Provide the (X, Y) coordinate of the cell's center where the given text is located.  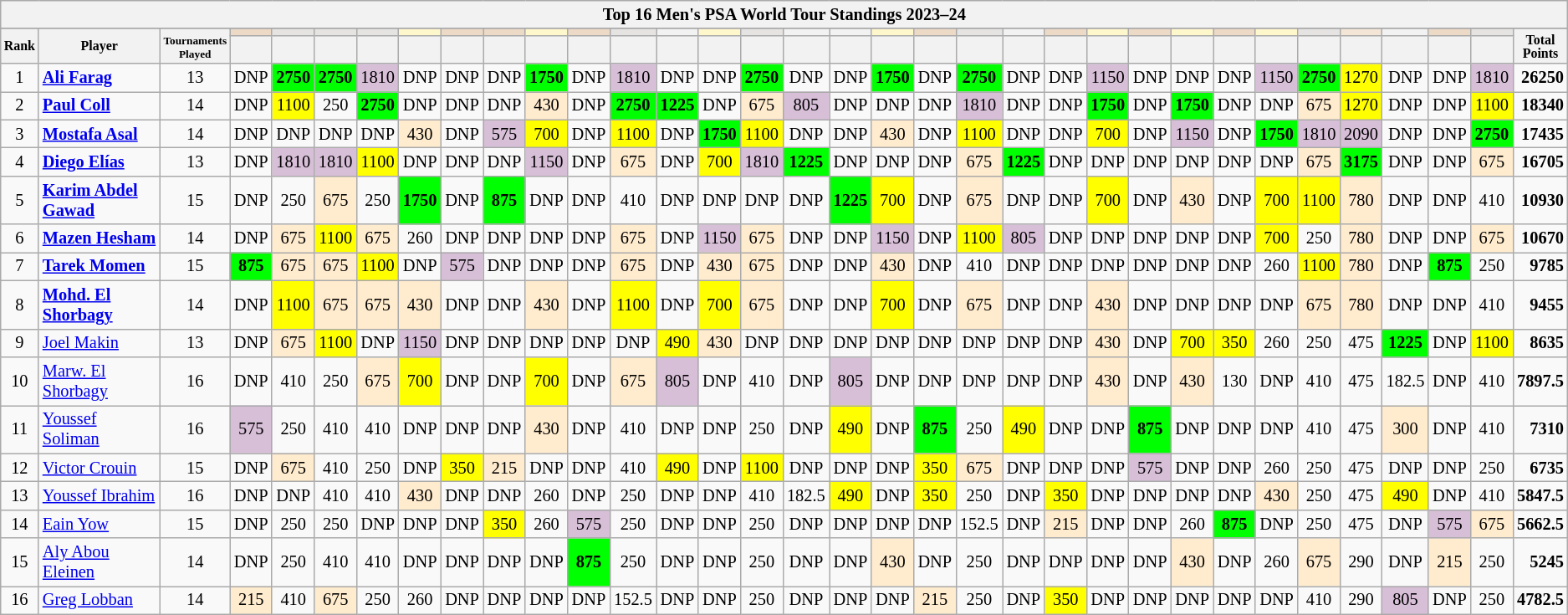
8 (20, 305)
6735 (1540, 468)
1 (20, 78)
Paul Coll (99, 105)
TournamentsPlayed (195, 46)
4782.5 (1540, 600)
Marw. El Shorbagy (99, 381)
10670 (1540, 238)
9455 (1540, 305)
18340 (1540, 105)
130 (1234, 381)
Eain Yow (99, 524)
5662.5 (1540, 524)
TotalPoints (1540, 46)
Joel Makin (99, 343)
5 (20, 200)
Player (99, 46)
Youssef Soliman (99, 429)
300 (1406, 429)
9785 (1540, 266)
Tarek Momen (99, 266)
5245 (1540, 562)
2090 (1361, 134)
16705 (1540, 161)
10930 (1540, 200)
3 (20, 134)
3175 (1361, 161)
Greg Lobban (99, 600)
Victor Crouin (99, 468)
Karim Abdel Gawad (99, 200)
7310 (1540, 429)
Top 16 Men's PSA World Tour Standings 2023–24 (784, 14)
2 (20, 105)
7897.5 (1540, 381)
8635 (1540, 343)
17435 (1540, 134)
10 (20, 381)
Mazen Hesham (99, 238)
5847.5 (1540, 495)
Aly Abou Eleinen (99, 562)
Youssef Ibrahim (99, 495)
Rank (20, 46)
6 (20, 238)
4 (20, 161)
Ali Farag (99, 78)
26250 (1540, 78)
7 (20, 266)
9 (20, 343)
12 (20, 468)
Mostafa Asal (99, 134)
11 (20, 429)
Mohd. El Shorbagy (99, 305)
Diego Elías (99, 161)
